Pinpoint the cell where the given text exists, returning its (x, y) midpoint coordinate. 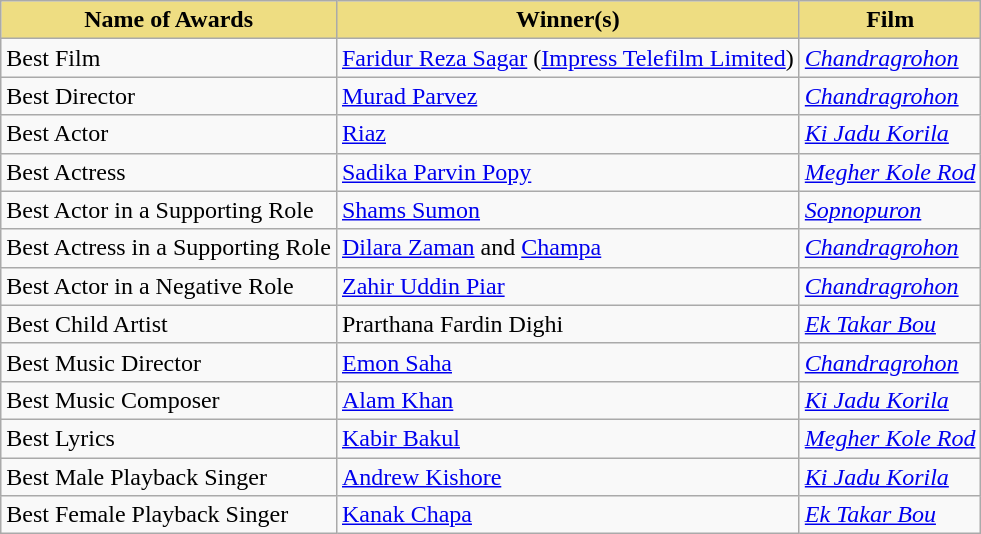
Best Female Playback Singer (169, 515)
Alam Khan (568, 400)
Murad Parvez (568, 96)
Sopnopuron (890, 210)
Best Actor (169, 134)
Sadika Parvin Popy (568, 172)
Best Child Artist (169, 324)
Name of Awards (169, 20)
Dilara Zaman and Champa (568, 248)
Film (890, 20)
Faridur Reza Sagar (Impress Telefilm Limited) (568, 58)
Best Lyrics (169, 438)
Best Actor in a Negative Role (169, 286)
Shams Sumon (568, 210)
Prarthana Fardin Dighi (568, 324)
Zahir Uddin Piar (568, 286)
Emon Saha (568, 362)
Best Director (169, 96)
Best Film (169, 58)
Best Male Playback Singer (169, 477)
Best Music Composer (169, 400)
Kabir Bakul (568, 438)
Winner(s) (568, 20)
Andrew Kishore (568, 477)
Riaz (568, 134)
Best Actor in a Supporting Role (169, 210)
Best Actress (169, 172)
Kanak Chapa (568, 515)
Best Music Director (169, 362)
Best Actress in a Supporting Role (169, 248)
